Extract the [X, Y] coordinate from the center of the cell holding the provided text.  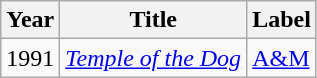
1991 [30, 58]
A&M [282, 58]
Temple of the Dog [154, 58]
Title [154, 20]
Year [30, 20]
Label [282, 20]
